Extract the [x, y] coordinate from the center of the cell holding the provided text.  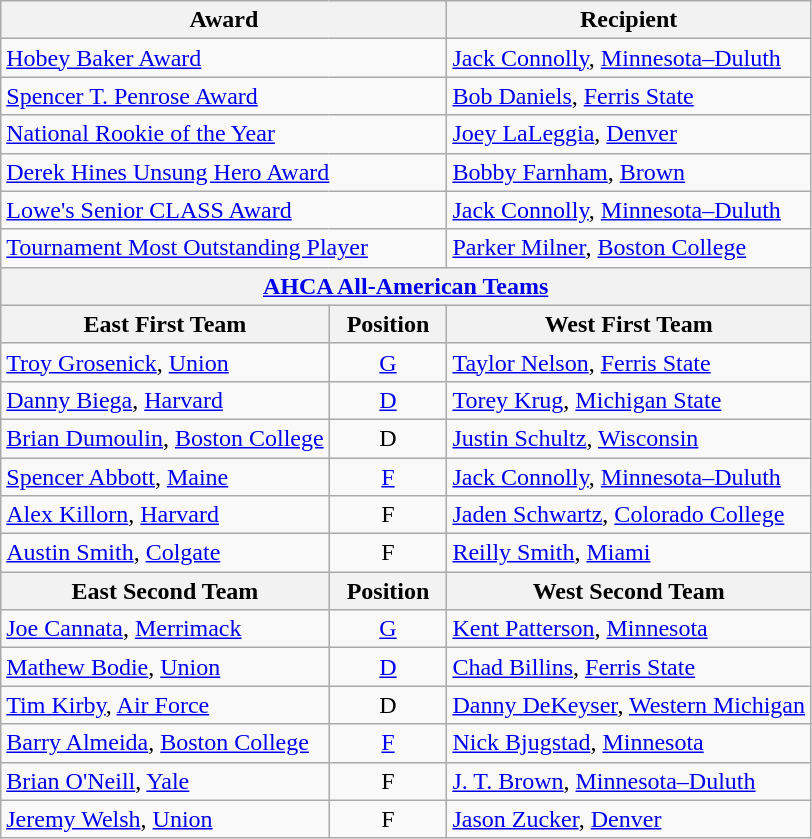
Brian O'Neill, Yale [165, 781]
Derek Hines Unsung Hero Award [224, 172]
East First Team [165, 324]
Kent Patterson, Minnesota [629, 629]
Joey LaLeggia, Denver [629, 134]
Troy Grosenick, Union [165, 362]
Torey Krug, Michigan State [629, 400]
Alex Killorn, Harvard [165, 515]
National Rookie of the Year [224, 134]
Jason Zucker, Denver [629, 819]
Bob Daniels, Ferris State [629, 96]
Recipient [629, 20]
West First Team [629, 324]
Mathew Bodie, Union [165, 667]
Jeremy Welsh, Union [165, 819]
Award [224, 20]
Tournament Most Outstanding Player [224, 248]
Nick Bjugstad, Minnesota [629, 743]
Barry Almeida, Boston College [165, 743]
Hobey Baker Award [224, 58]
AHCA All-American Teams [406, 286]
Justin Schultz, Wisconsin [629, 438]
Austin Smith, Colgate [165, 553]
Parker Milner, Boston College [629, 248]
Spencer Abbott, Maine [165, 477]
Chad Billins, Ferris State [629, 667]
Taylor Nelson, Ferris State [629, 362]
Danny Biega, Harvard [165, 400]
Bobby Farnham, Brown [629, 172]
Tim Kirby, Air Force [165, 705]
West Second Team [629, 591]
Lowe's Senior CLASS Award [224, 210]
Reilly Smith, Miami [629, 553]
Danny DeKeyser, Western Michigan [629, 705]
Spencer T. Penrose Award [224, 96]
Brian Dumoulin, Boston College [165, 438]
East Second Team [165, 591]
Joe Cannata, Merrimack [165, 629]
Jaden Schwartz, Colorado College [629, 515]
J. T. Brown, Minnesota–Duluth [629, 781]
